Find where the given text appears and provide that cell's center as [x, y] coordinate. 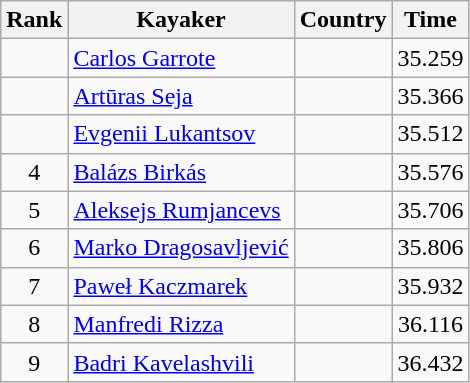
Country [343, 20]
Carlos Garrote [181, 58]
35.706 [430, 210]
6 [34, 248]
36.116 [430, 324]
9 [34, 362]
4 [34, 172]
Manfredi Rizza [181, 324]
8 [34, 324]
5 [34, 210]
Kayaker [181, 20]
Rank [34, 20]
Paweł Kaczmarek [181, 286]
35.806 [430, 248]
Badri Kavelashvili [181, 362]
Aleksejs Rumjancevs [181, 210]
Evgenii Lukantsov [181, 134]
35.366 [430, 96]
36.432 [430, 362]
Balázs Birkás [181, 172]
35.259 [430, 58]
35.512 [430, 134]
Time [430, 20]
7 [34, 286]
Marko Dragosavljević [181, 248]
35.932 [430, 286]
35.576 [430, 172]
Artūras Seja [181, 96]
